Locate the cell with the specified text and output its (x, y) center coordinate. 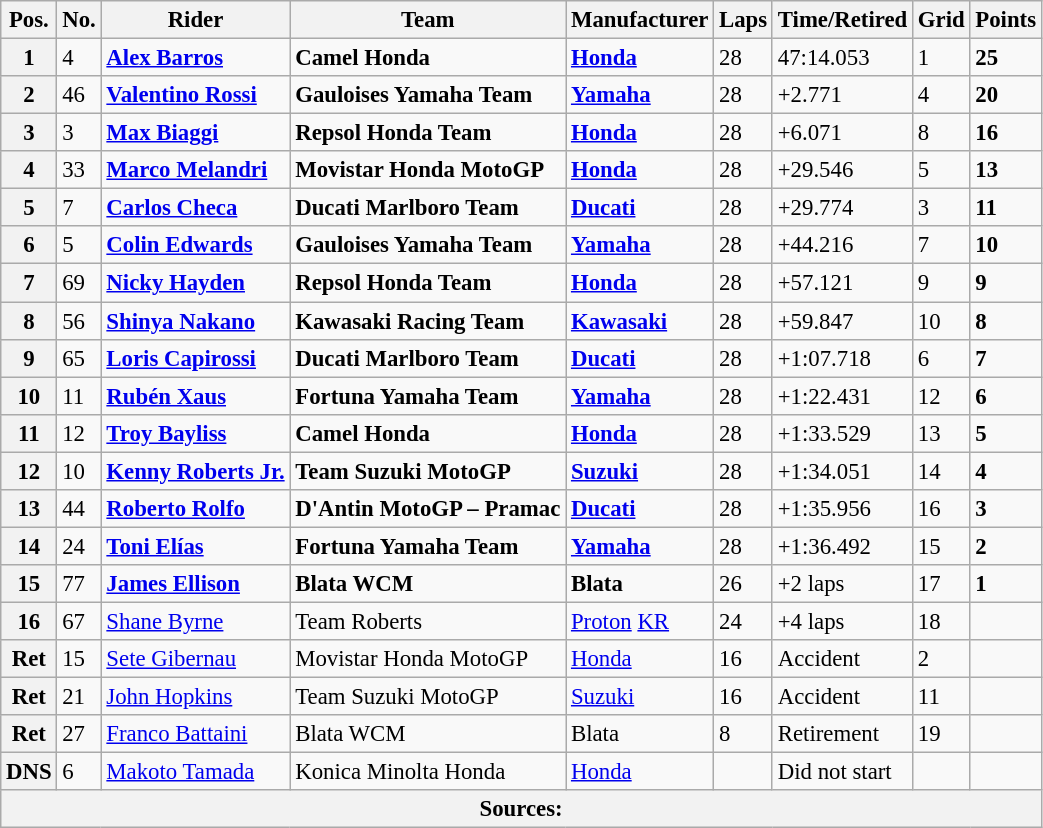
77 (79, 584)
Kawasaki (640, 321)
+29.546 (842, 170)
Valentino Rossi (196, 95)
Troy Bayliss (196, 433)
+1:35.956 (842, 509)
Nicky Hayden (196, 283)
+29.774 (842, 208)
Retirement (842, 734)
Roberto Rolfo (196, 509)
18 (942, 621)
Time/Retired (842, 20)
Loris Capirossi (196, 358)
Kenny Roberts Jr. (196, 471)
Makoto Tamada (196, 772)
+6.071 (842, 133)
Manufacturer (640, 20)
65 (79, 358)
44 (79, 509)
19 (942, 734)
+1:34.051 (842, 471)
Rubén Xaus (196, 396)
Team (428, 20)
Proton KR (640, 621)
47:14.053 (842, 58)
+57.121 (842, 283)
+59.847 (842, 321)
Alex Barros (196, 58)
69 (79, 283)
Kawasaki Racing Team (428, 321)
John Hopkins (196, 697)
Carlos Checa (196, 208)
DNS (29, 772)
Did not start (842, 772)
Grid (942, 20)
+1:22.431 (842, 396)
20 (1006, 95)
+1:33.529 (842, 433)
33 (79, 170)
46 (79, 95)
+4 laps (842, 621)
Max Biaggi (196, 133)
Konica Minolta Honda (428, 772)
+2.771 (842, 95)
Team Roberts (428, 621)
D'Antin MotoGP – Pramac (428, 509)
21 (79, 697)
+1:07.718 (842, 358)
Colin Edwards (196, 245)
17 (942, 584)
Pos. (29, 20)
Toni Elías (196, 546)
Franco Battaini (196, 734)
27 (79, 734)
Rider (196, 20)
56 (79, 321)
Marco Melandri (196, 170)
Shinya Nakano (196, 321)
Sources: (522, 809)
+44.216 (842, 245)
26 (744, 584)
No. (79, 20)
James Ellison (196, 584)
+1:36.492 (842, 546)
67 (79, 621)
Points (1006, 20)
Shane Byrne (196, 621)
Laps (744, 20)
+2 laps (842, 584)
Sete Gibernau (196, 659)
25 (1006, 58)
